For the text-containing cell, return its midpoint in [x, y] coordinate format. 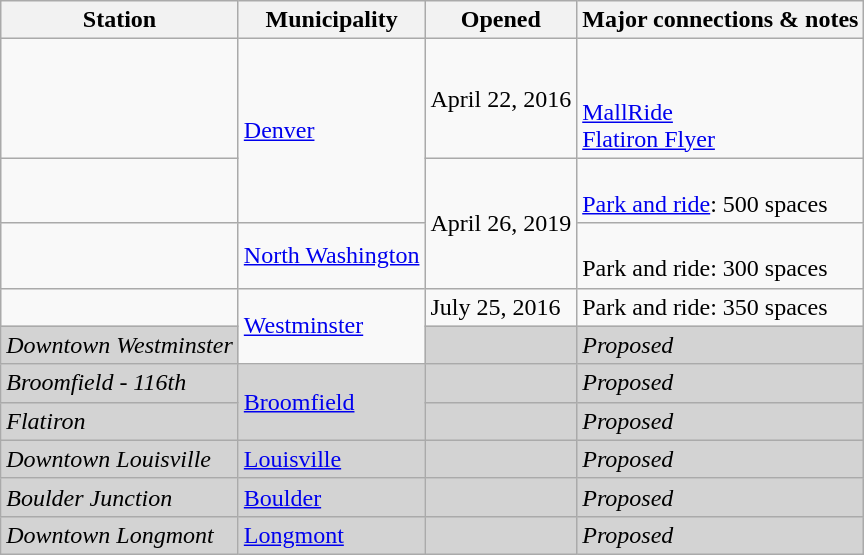
Broomfield [332, 402]
Municipality [332, 20]
Boulder [332, 497]
Major connections & notes [720, 20]
Louisville [332, 459]
Downtown Longmont [120, 535]
Park and ride: 300 spaces [720, 256]
April 22, 2016 [501, 98]
North Washington [332, 256]
Boulder Junction [120, 497]
Westminster [332, 326]
Station [120, 20]
April 26, 2019 [501, 223]
Flatiron [120, 421]
MallRide Flatiron Flyer [720, 98]
Park and ride: 350 spaces [720, 307]
Longmont [332, 535]
Downtown Louisville [120, 459]
Denver [332, 131]
Opened [501, 20]
July 25, 2016 [501, 307]
Downtown Westminster [120, 345]
Park and ride: 500 spaces [720, 190]
Broomfield - 116th [120, 383]
